Output the (X, Y) coordinate of the center of the cell containing the given text.  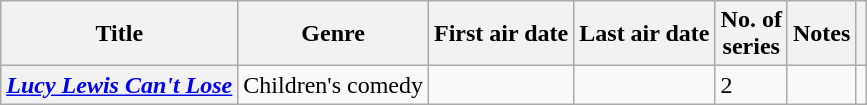
Last air date (644, 34)
First air date (500, 34)
Title (120, 34)
Genre (334, 34)
Children's comedy (334, 85)
No. ofseries (751, 34)
Lucy Lewis Can't Lose (120, 85)
Notes (821, 34)
2 (751, 85)
